Extract the [x, y] coordinate from the center of the cell holding the provided text.  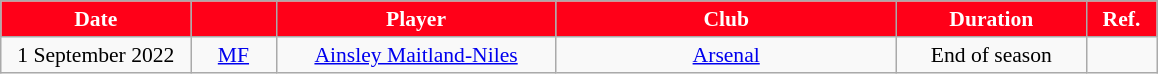
Player [416, 19]
End of season [991, 55]
Arsenal [726, 55]
Club [726, 19]
Duration [991, 19]
Ref. [1121, 19]
Date [96, 19]
1 September 2022 [96, 55]
Ainsley Maitland-Niles [416, 55]
MF [234, 55]
